For the text-containing cell, return its midpoint in [x, y] coordinate format. 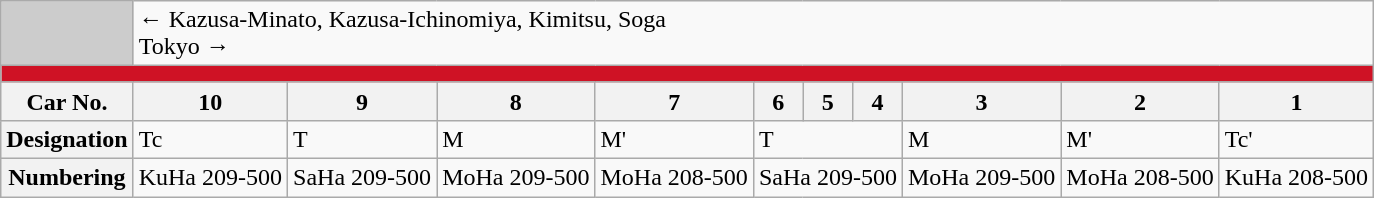
3 [981, 101]
1 [1296, 101]
10 [210, 101]
6 [778, 101]
KuHa 209-500 [210, 177]
Numbering [67, 177]
Tc' [1296, 139]
Car No. [67, 101]
9 [362, 101]
2 [1140, 101]
8 [516, 101]
← Kazusa-Minato, Kazusa-Ichinomiya, Kimitsu, SogaTokyo → [753, 34]
Tc [210, 139]
7 [674, 101]
Designation [67, 139]
5 [828, 101]
4 [878, 101]
KuHa 208-500 [1296, 177]
